Find where the given text appears and provide that cell's center as (X, Y) coordinate. 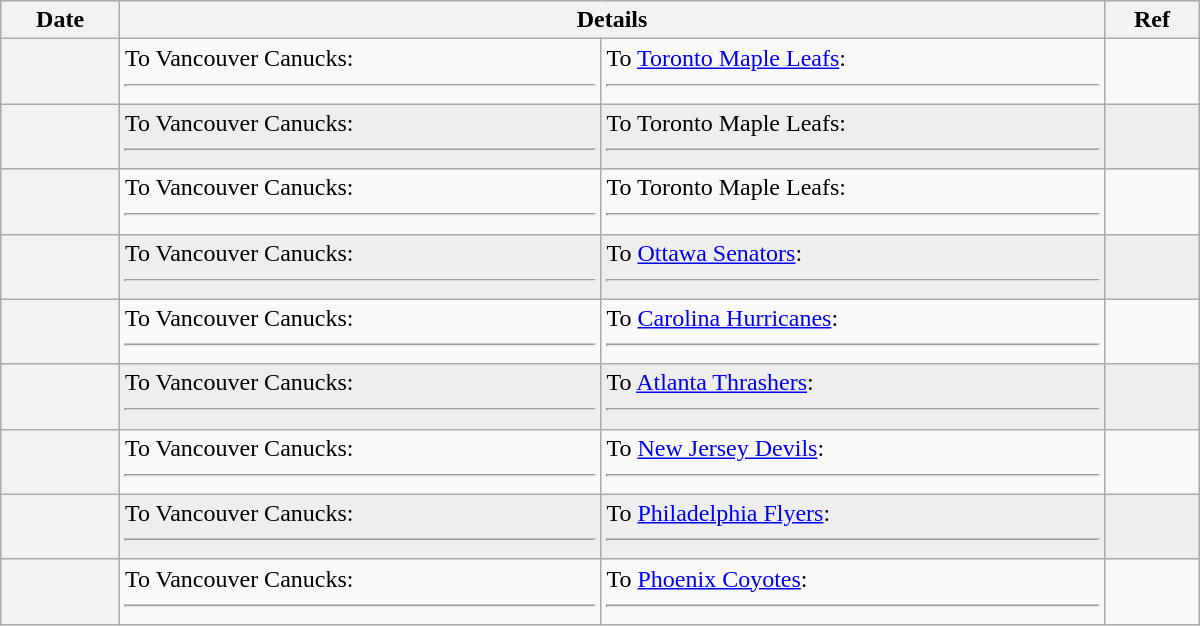
Ref (1152, 20)
To Philadelphia Flyers: (853, 526)
To Phoenix Coyotes: (853, 592)
To Carolina Hurricanes: (853, 332)
To Ottawa Senators: (853, 266)
To Atlanta Thrashers: (853, 396)
Date (60, 20)
To New Jersey Devils: (853, 462)
Details (612, 20)
